Provide the [x, y] coordinate of the cell's center where the given text is located.  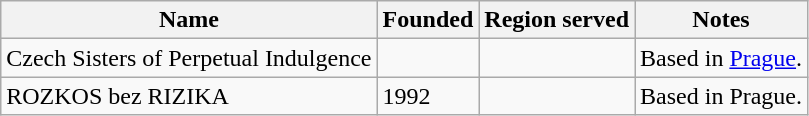
1992 [428, 96]
ROZKOS bez RIZIKA [189, 96]
Notes [722, 20]
Name [189, 20]
Region served [557, 20]
Founded [428, 20]
Czech Sisters of Perpetual Indulgence [189, 58]
